Capture the cell that displays the provided text and extract its (x, y) central coordinate. 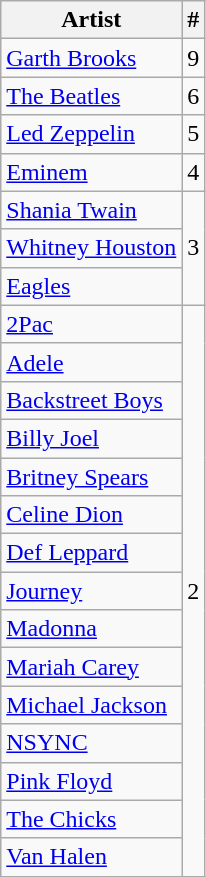
Eagles (92, 286)
Whitney Houston (92, 248)
Madonna (92, 629)
Artist (92, 20)
4 (194, 172)
Van Halen (92, 857)
# (194, 20)
Def Leppard (92, 553)
Adele (92, 362)
Mariah Carey (92, 667)
Billy Joel (92, 438)
Celine Dion (92, 515)
2Pac (92, 324)
Garth Brooks (92, 58)
The Chicks (92, 819)
The Beatles (92, 96)
3 (194, 248)
Backstreet Boys (92, 400)
5 (194, 134)
Eminem (92, 172)
NSYNC (92, 743)
6 (194, 96)
Michael Jackson (92, 705)
Shania Twain (92, 210)
Led Zeppelin (92, 134)
Journey (92, 591)
Britney Spears (92, 477)
2 (194, 590)
Pink Floyd (92, 781)
9 (194, 58)
